Return the (x, y) coordinate for the center point of the cell that contains the specified text.  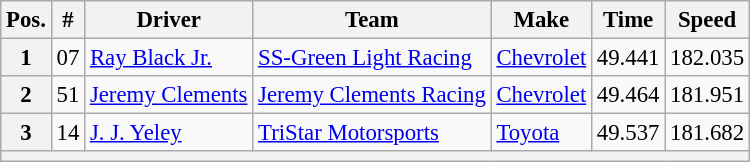
Jeremy Clements Racing (372, 95)
07 (68, 58)
182.035 (708, 58)
2 (26, 95)
Driver (169, 20)
1 (26, 58)
181.682 (708, 133)
3 (26, 133)
49.464 (628, 95)
Team (372, 20)
Toyota (541, 133)
Ray Black Jr. (169, 58)
# (68, 20)
J. J. Yeley (169, 133)
49.537 (628, 133)
49.441 (628, 58)
Jeremy Clements (169, 95)
181.951 (708, 95)
Time (628, 20)
SS-Green Light Racing (372, 58)
TriStar Motorsports (372, 133)
51 (68, 95)
14 (68, 133)
Make (541, 20)
Pos. (26, 20)
Speed (708, 20)
